From the cell containing the given text, extract its center point as (x, y) coordinate. 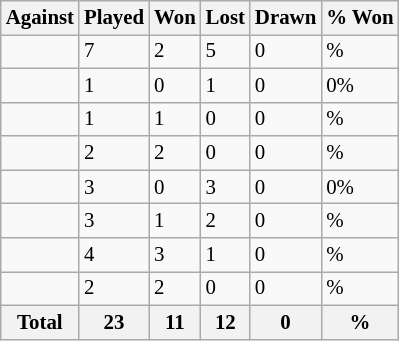
% Won (360, 18)
7 (114, 51)
Won (175, 18)
Drawn (286, 18)
Total (40, 322)
12 (226, 322)
Played (114, 18)
Against (40, 18)
5 (226, 51)
23 (114, 322)
Lost (226, 18)
4 (114, 255)
11 (175, 322)
